Output the (x, y) coordinate of the center of the cell containing the given text.  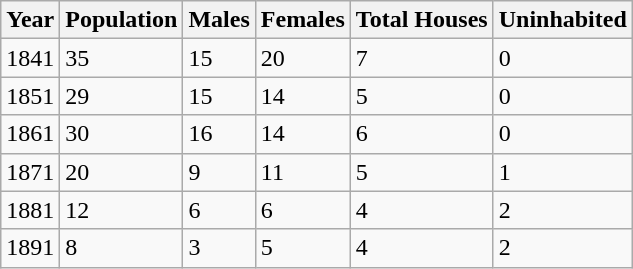
1851 (30, 96)
1881 (30, 210)
16 (219, 134)
30 (122, 134)
11 (302, 172)
Year (30, 20)
Females (302, 20)
8 (122, 248)
12 (122, 210)
7 (422, 58)
Uninhabited (562, 20)
1871 (30, 172)
3 (219, 248)
Males (219, 20)
Total Houses (422, 20)
1891 (30, 248)
29 (122, 96)
1 (562, 172)
1841 (30, 58)
9 (219, 172)
35 (122, 58)
1861 (30, 134)
Population (122, 20)
